Scan for the cell matching the given text and deliver its (x, y) coordinate at center. 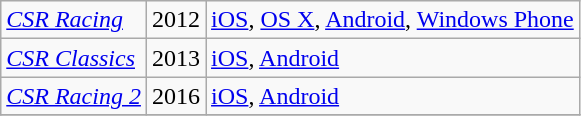
CSR Classics (74, 58)
CSR Racing (74, 20)
CSR Racing 2 (74, 96)
2013 (176, 58)
iOS, OS X, Android, Windows Phone (393, 20)
2016 (176, 96)
2012 (176, 20)
